Provide the (X, Y) coordinate of the cell's center where the given text is located.  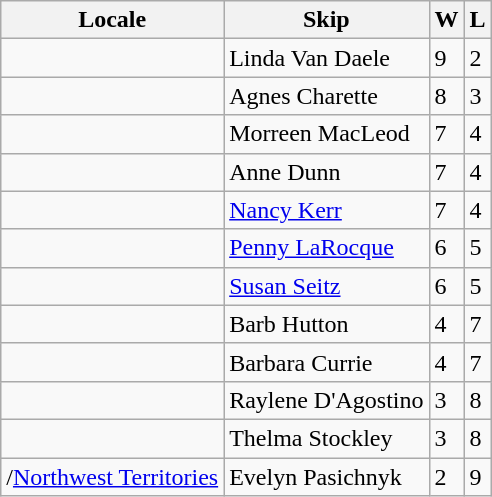
Morreen MacLeod (326, 134)
Skip (326, 20)
L (478, 20)
Barbara Currie (326, 362)
Penny LaRocque (326, 248)
Evelyn Pasichnyk (326, 477)
Anne Dunn (326, 172)
Raylene D'Agostino (326, 400)
/Northwest Territories (112, 477)
Nancy Kerr (326, 210)
Agnes Charette (326, 96)
Locale (112, 20)
Linda Van Daele (326, 58)
Susan Seitz (326, 286)
Thelma Stockley (326, 438)
Barb Hutton (326, 324)
W (446, 20)
